Detect which cell encompasses the target text, then output its [X, Y] center coordinate. 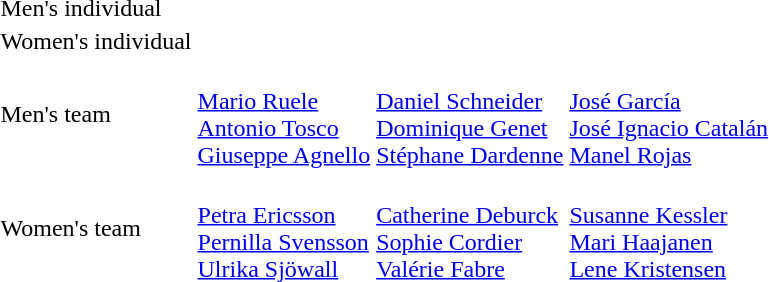
Daniel SchneiderDominique GenetStéphane Dardenne [470, 114]
Mario RueleAntonio ToscoGiuseppe Agnello [284, 114]
